Detect which cell encompasses the target text, then output its (X, Y) center coordinate. 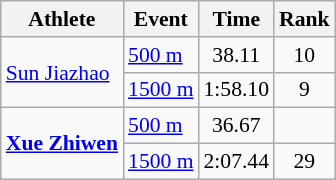
Rank (304, 19)
9 (304, 90)
1:58.10 (236, 90)
2:07.44 (236, 162)
Event (160, 19)
29 (304, 162)
Sun Jiazhao (62, 72)
Xue Zhiwen (62, 144)
36.67 (236, 126)
Time (236, 19)
38.11 (236, 55)
10 (304, 55)
Athlete (62, 19)
